Output the [x, y] coordinate of the center of the cell containing the given text.  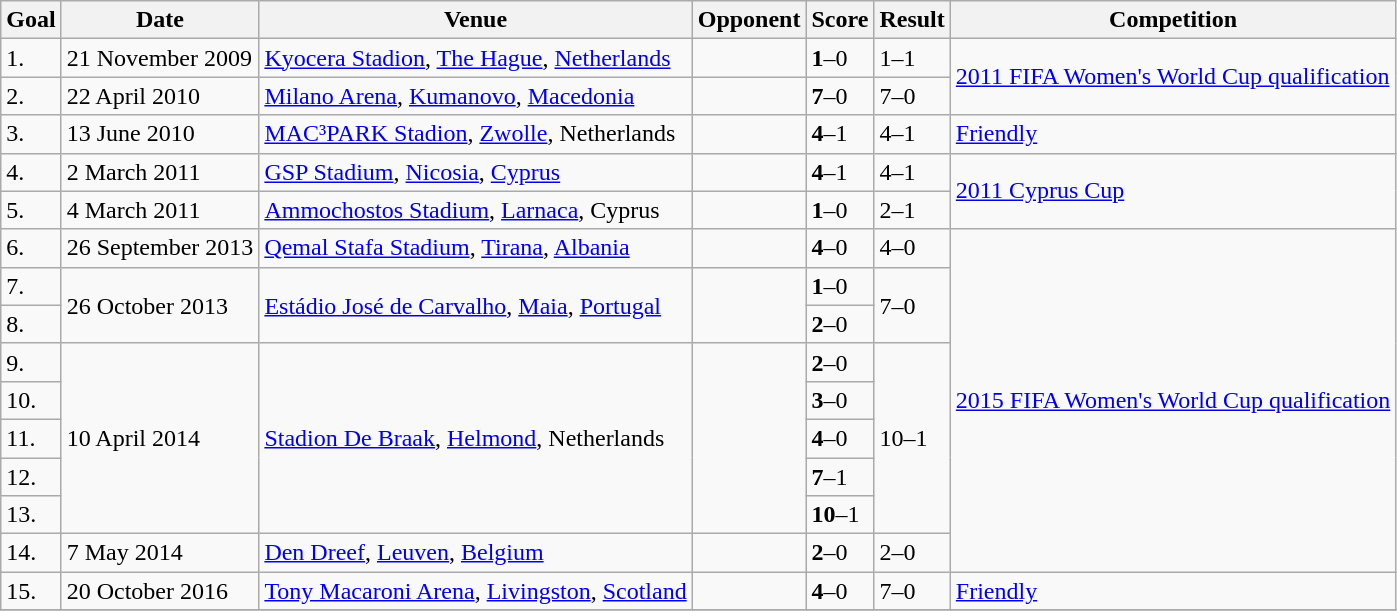
1–1 [912, 58]
8. [31, 324]
13 June 2010 [160, 134]
Venue [476, 20]
Result [912, 20]
MAC³PARK Stadion, Zwolle, Netherlands [476, 134]
21 November 2009 [160, 58]
7–1 [840, 477]
Opponent [749, 20]
4. [31, 172]
22 April 2010 [160, 96]
14. [31, 553]
11. [31, 438]
2011 FIFA Women's World Cup qualification [1173, 77]
Ammochostos Stadium, Larnaca, Cyprus [476, 210]
Qemal Stafa Stadium, Tirana, Albania [476, 248]
7 May 2014 [160, 553]
4 March 2011 [160, 210]
Score [840, 20]
7. [31, 286]
15. [31, 591]
26 September 2013 [160, 248]
Kyocera Stadion, The Hague, Netherlands [476, 58]
Tony Macaroni Arena, Livingston, Scotland [476, 591]
10 April 2014 [160, 438]
Goal [31, 20]
9. [31, 362]
2 March 2011 [160, 172]
6. [31, 248]
Date [160, 20]
10. [31, 400]
2. [31, 96]
3. [31, 134]
3–0 [840, 400]
2–1 [912, 210]
Estádio José de Carvalho, Maia, Portugal [476, 305]
2015 FIFA Women's World Cup qualification [1173, 400]
26 October 2013 [160, 305]
12. [31, 477]
5. [31, 210]
20 October 2016 [160, 591]
Milano Arena, Kumanovo, Macedonia [476, 96]
2011 Cyprus Cup [1173, 191]
13. [31, 515]
Den Dreef, Leuven, Belgium [476, 553]
1. [31, 58]
GSP Stadium, Nicosia, Cyprus [476, 172]
Competition [1173, 20]
Stadion De Braak, Helmond, Netherlands [476, 438]
